Extract the [X, Y] coordinate from the center of the cell holding the provided text.  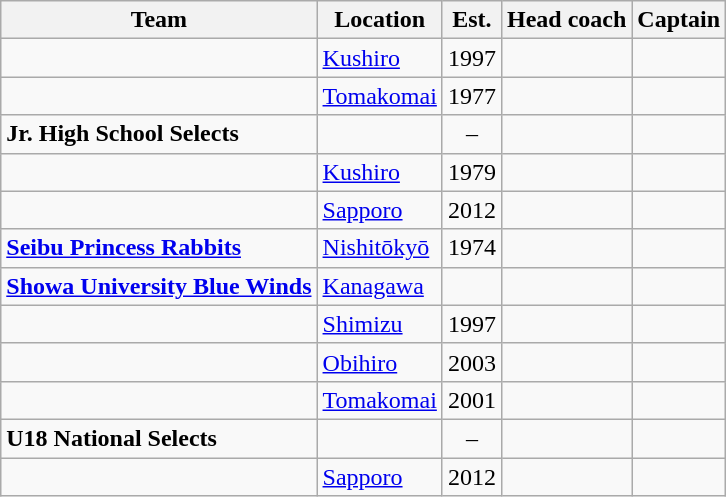
Captain [679, 20]
Head coach [566, 20]
1974 [472, 248]
2001 [472, 400]
1977 [472, 96]
Seibu Princess Rabbits [159, 248]
Shimizu [380, 324]
Jr. High School Selects [159, 134]
Showa University Blue Winds [159, 286]
2003 [472, 362]
Team [159, 20]
Location [380, 20]
1979 [472, 172]
U18 National Selects [159, 438]
Nishitōkyō [380, 248]
Est. [472, 20]
Obihiro [380, 362]
Kanagawa [380, 286]
